Identify which cell holds the provided text, then report its (X, Y) central coordinate. 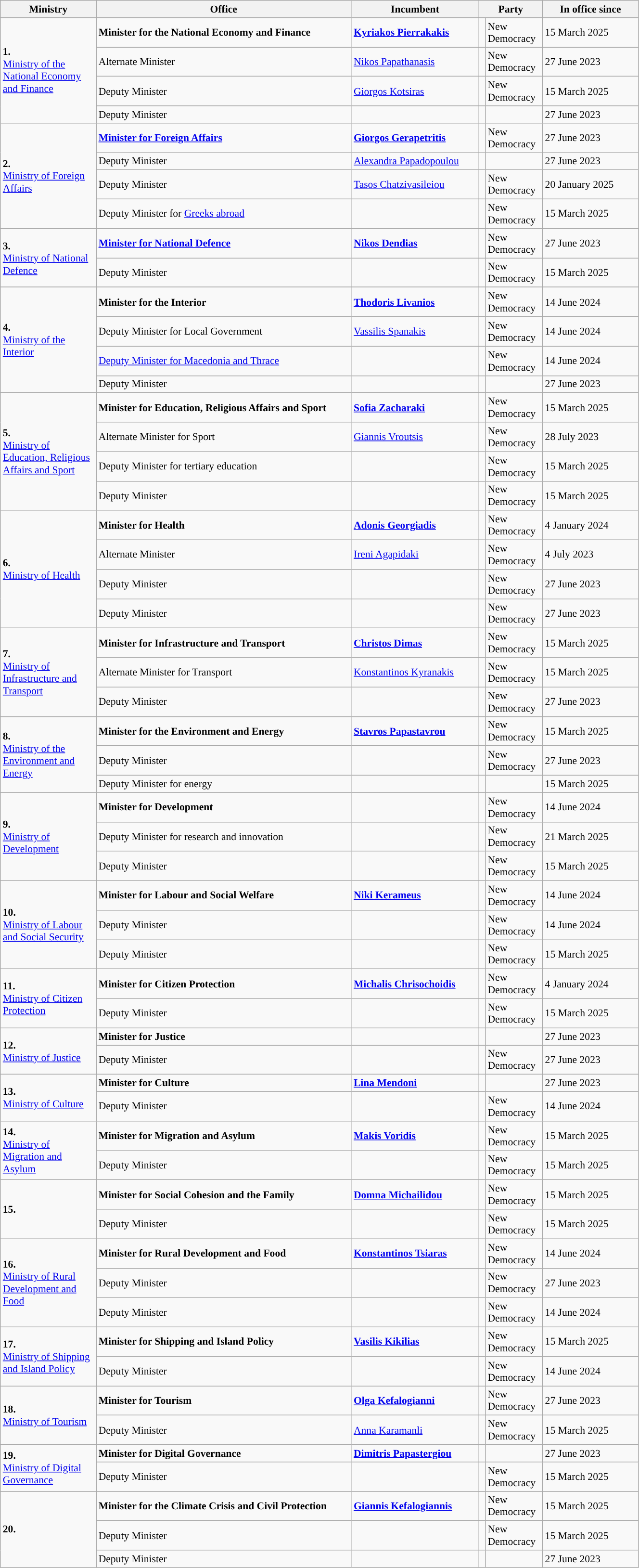
Deputy Minister for tertiary education (224, 466)
Minister for the Environment and Energy (224, 731)
9.Ministry of Development (48, 837)
13.Ministry of Culture (48, 1098)
4.Ministry of the Interior (48, 340)
Deputy Minister for Local Government (224, 331)
Office (224, 9)
Minister for Foreign Affairs (224, 138)
Minister for Infrastructure and Transport (224, 643)
Minister for the National Economy and Finance (224, 33)
12.Ministry of Justice (48, 1051)
Konstantinos Kyranakis (415, 672)
Deputy Minister for energy (224, 784)
Minister for Health (224, 526)
Domna Michailidou (415, 1195)
10.Ministry of Labour and Social Security (48, 925)
Deputy Minister for Macedonia and Thrace (224, 361)
Giorgos Gerapetritis (415, 138)
2.Ministry of Foreign Affairs (48, 176)
Tasos Chatzivasileiou (415, 185)
Incumbent (415, 9)
1.Ministry of the National Economy and Finance (48, 70)
Kyriakos Pierrakakis (415, 33)
Giorgos Kotsiras (415, 91)
Minister for Culture (224, 1083)
Vasilis Kikilias (415, 1342)
Minister for Labour and Social Welfare (224, 895)
21 March 2025 (591, 837)
Ministry (48, 9)
Giannis Vroutsis (415, 437)
Lina Mendoni (415, 1083)
Alternate Minister for Sport (224, 437)
Michalis Chrisochoidis (415, 984)
6.Ministry of Health (48, 570)
11.Ministry of Citizen Protection (48, 998)
Nikos Papathanasis (415, 62)
Thodoris Livanios (415, 302)
28 July 2023 (591, 437)
Deputy Minister for Greeks abroad (224, 214)
3.Ministry of National Defence (48, 258)
Sofia Zacharaki (415, 407)
Ireni Agapidaki (415, 555)
Minister for the Interior (224, 302)
20. (48, 1529)
20 January 2025 (591, 185)
Adonis Georgiadis (415, 526)
Minister for Development (224, 807)
19.Ministry of Digital Governance (48, 1468)
Alternate Minister for Transport (224, 672)
Vassilis Spanakis (415, 331)
Minister for Rural Development and Food (224, 1254)
Niki Kerameus (415, 895)
Minister for the Climate Crisis and Civil Protection (224, 1506)
15. (48, 1209)
Deputy Minister for research and innovation (224, 837)
In office since (591, 9)
Christos Dimas (415, 643)
Konstantinos Tsiaras (415, 1254)
16.Ministry of Rural Development and Food (48, 1283)
Minister for Tourism (224, 1401)
Dimitris Papastergiou (415, 1453)
Anna Karamanli (415, 1430)
8.Ministry of the Environment and Energy (48, 754)
14.Ministry of Migration and Asylum (48, 1151)
Olga Kefalogianni (415, 1401)
Minister for Shipping and Island Policy (224, 1342)
17.Ministry of Shipping and Island Policy (48, 1357)
Stavros Papastavrou (415, 731)
Minister for National Defence (224, 244)
4 July 2023 (591, 555)
Minister for Citizen Protection (224, 984)
5.Ministry of Education, Religious Affairs and Sport (48, 452)
7.Ministry of Infrastructure and Transport (48, 672)
Nikos Dendias (415, 244)
18.Ministry of Tourism (48, 1415)
Alexandra Papadopoulou (415, 161)
Minister for Education, Religious Affairs and Sport (224, 407)
Minister for Digital Governance (224, 1453)
Minister for Social Cohesion and the Family (224, 1195)
Giannis Kefalogiannis (415, 1506)
Minister for Migration and Asylum (224, 1136)
Party (511, 9)
Minister for Justice (224, 1037)
Makis Voridis (415, 1136)
